Locate the cell with the specified text and output its (X, Y) center coordinate. 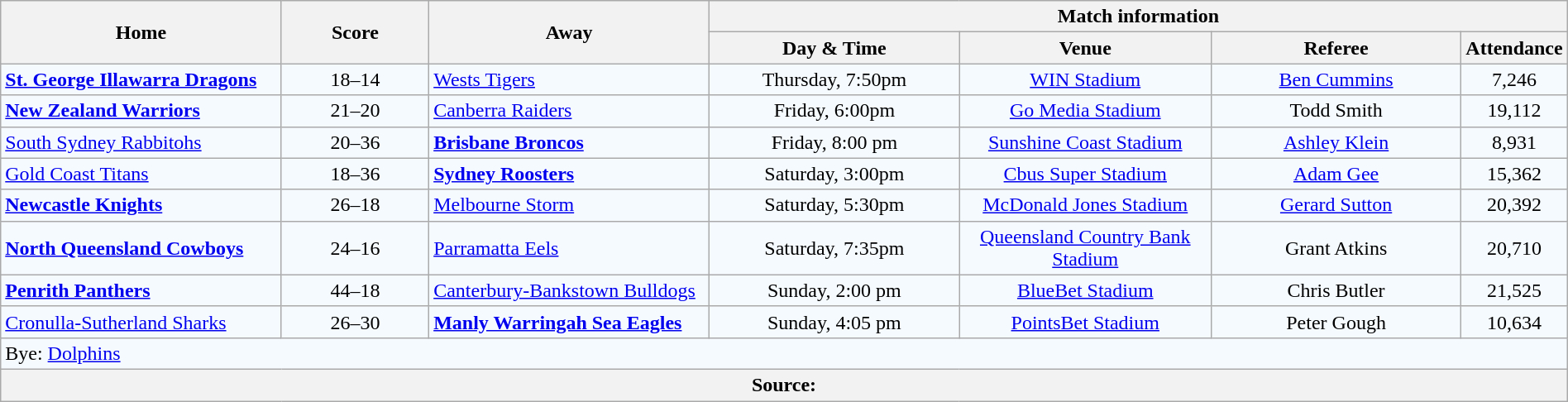
Canterbury-Bankstown Bulldogs (569, 290)
Match information (1139, 17)
Queensland Country Bank Stadium (1085, 248)
7,246 (1514, 79)
Sunday, 4:05 pm (835, 322)
Manly Warringah Sea Eagles (569, 322)
Referee (1336, 48)
26–18 (355, 205)
Brisbane Broncos (569, 142)
BlueBet Stadium (1085, 290)
21,525 (1514, 290)
Day & Time (835, 48)
Sunshine Coast Stadium (1085, 142)
Gerard Sutton (1336, 205)
19,112 (1514, 111)
Cbus Super Stadium (1085, 174)
South Sydney Rabbitohs (141, 142)
Parramatta Eels (569, 248)
18–14 (355, 79)
Ashley Klein (1336, 142)
20,392 (1514, 205)
15,362 (1514, 174)
Venue (1085, 48)
North Queensland Cowboys (141, 248)
Newcastle Knights (141, 205)
Cronulla-Sutherland Sharks (141, 322)
20,710 (1514, 248)
Score (355, 32)
Saturday, 3:00pm (835, 174)
Friday, 6:00pm (835, 111)
St. George Illawarra Dragons (141, 79)
24–16 (355, 248)
18–36 (355, 174)
Thursday, 7:50pm (835, 79)
Ben Cummins (1336, 79)
Peter Gough (1336, 322)
8,931 (1514, 142)
Gold Coast Titans (141, 174)
Saturday, 5:30pm (835, 205)
Attendance (1514, 48)
Chris Butler (1336, 290)
44–18 (355, 290)
Saturday, 7:35pm (835, 248)
McDonald Jones Stadium (1085, 205)
Sydney Roosters (569, 174)
21–20 (355, 111)
Friday, 8:00 pm (835, 142)
Canberra Raiders (569, 111)
Source: (784, 385)
Away (569, 32)
Melbourne Storm (569, 205)
Penrith Panthers (141, 290)
Bye: Dolphins (784, 353)
Home (141, 32)
Wests Tigers (569, 79)
Todd Smith (1336, 111)
Grant Atkins (1336, 248)
Adam Gee (1336, 174)
10,634 (1514, 322)
WIN Stadium (1085, 79)
New Zealand Warriors (141, 111)
20–36 (355, 142)
Go Media Stadium (1085, 111)
26–30 (355, 322)
Sunday, 2:00 pm (835, 290)
PointsBet Stadium (1085, 322)
